Locate the cell with the specified text and output its [X, Y] center coordinate. 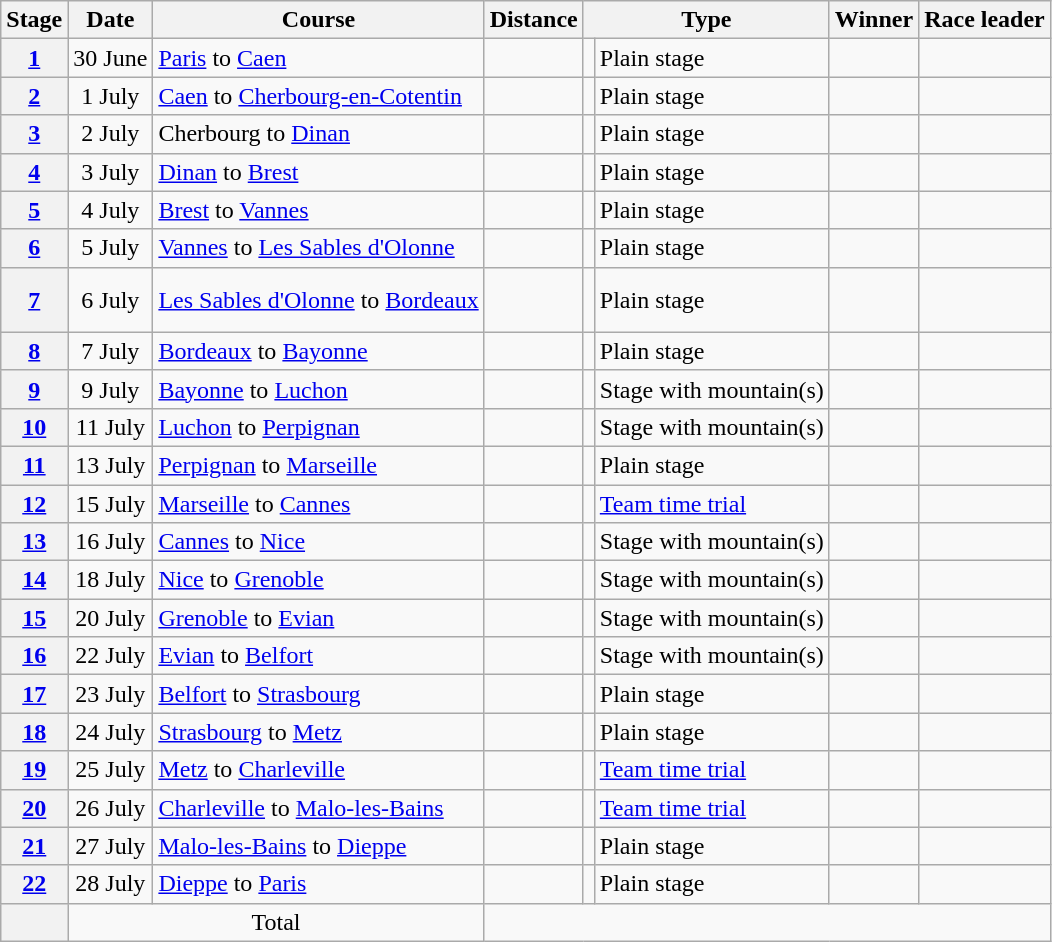
19 [34, 770]
Metz to Charleville [318, 770]
7 July [110, 351]
20 July [110, 618]
16 July [110, 542]
Course [318, 20]
18 [34, 732]
21 [34, 846]
25 July [110, 770]
15 July [110, 503]
Distance [534, 20]
Vannes to Les Sables d'Olonne [318, 248]
2 July [110, 134]
23 July [110, 694]
Luchon to Perpignan [318, 427]
5 [34, 210]
13 [34, 542]
Cannes to Nice [318, 542]
15 [34, 618]
30 June [110, 58]
2 [34, 96]
Race leader [985, 20]
Date [110, 20]
6 [34, 248]
Winner [874, 20]
4 July [110, 210]
Bayonne to Luchon [318, 389]
17 [34, 694]
Strasbourg to Metz [318, 732]
16 [34, 656]
Cherbourg to Dinan [318, 134]
3 [34, 134]
Perpignan to Marseille [318, 465]
14 [34, 580]
1 [34, 58]
22 July [110, 656]
13 July [110, 465]
11 July [110, 427]
11 [34, 465]
12 [34, 503]
9 July [110, 389]
24 July [110, 732]
Type [706, 20]
22 [34, 884]
Brest to Vannes [318, 210]
Dinan to Brest [318, 172]
Les Sables d'Olonne to Bordeaux [318, 300]
7 [34, 300]
Malo-les-Bains to Dieppe [318, 846]
28 July [110, 884]
5 July [110, 248]
Caen to Cherbourg-en-Cotentin [318, 96]
Marseille to Cannes [318, 503]
27 July [110, 846]
9 [34, 389]
Stage [34, 20]
20 [34, 808]
Grenoble to Evian [318, 618]
26 July [110, 808]
Total [276, 922]
10 [34, 427]
18 July [110, 580]
1 July [110, 96]
Dieppe to Paris [318, 884]
4 [34, 172]
8 [34, 351]
Paris to Caen [318, 58]
6 July [110, 300]
Bordeaux to Bayonne [318, 351]
Belfort to Strasbourg [318, 694]
Evian to Belfort [318, 656]
Charleville to Malo-les-Bains [318, 808]
3 July [110, 172]
Nice to Grenoble [318, 580]
